Search for the cell housing the specified text and yield its (x, y) center coordinate. 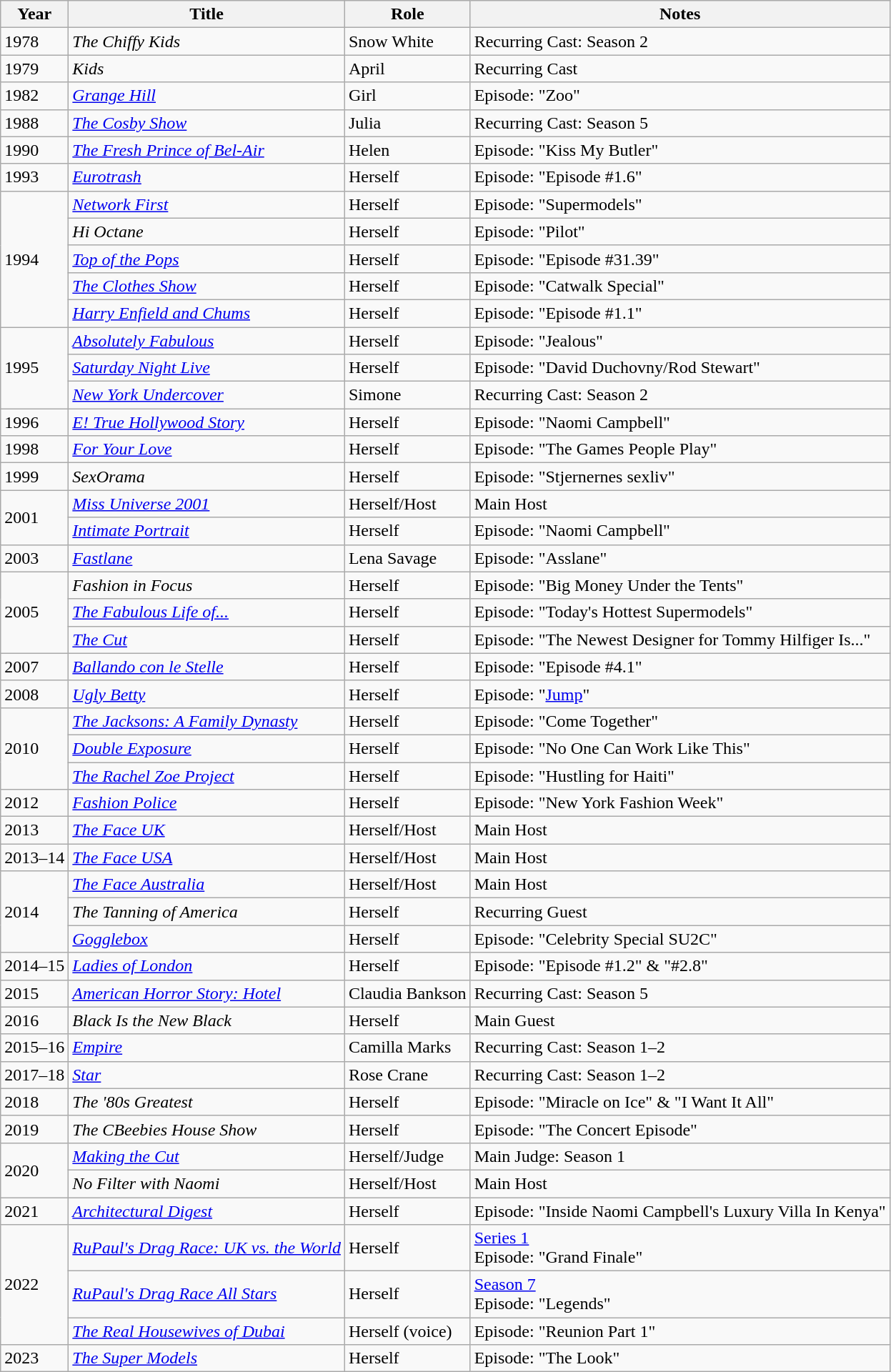
The Tanning of America (207, 912)
Episode: "Pilot" (680, 232)
Episode: "Episode #31.39" (680, 259)
Episode: "Stjernernes sexliv" (680, 477)
2021 (34, 1211)
RuPaul's Drag Race All Stars (207, 1295)
The Real Housewives of Dubai (207, 1331)
2014–15 (34, 966)
2014 (34, 912)
Episode: "Big Money Under the Tents" (680, 585)
2015 (34, 993)
Episode: "Episode #1.6" (680, 177)
Miss Universe 2001 (207, 504)
Grange Hill (207, 96)
Gogglebox (207, 939)
Episode: "Celebrity Special SU2C" (680, 939)
The Face UK (207, 830)
2008 (34, 694)
April (407, 69)
Episode: "The Newest Designer for Tommy Hilfiger Is..." (680, 640)
Ugly Betty (207, 694)
Helen (407, 150)
Herself (voice) (407, 1331)
Episode: "Episode #1.2" & "#2.8" (680, 966)
2013–14 (34, 857)
Episode: "Supermodels" (680, 204)
Fastlane (207, 558)
The Cosby Show (207, 123)
Recurring Cast (680, 69)
Episode: "Zoo" (680, 96)
The Fabulous Life of... (207, 612)
The Chiffy Kids (207, 41)
Series 1Episode: "Grand Finale" (680, 1248)
Double Exposure (207, 748)
Episode: "Jealous" (680, 341)
2015–16 (34, 1048)
Episode: "The Games People Play" (680, 449)
Absolutely Fabulous (207, 341)
2010 (34, 748)
Snow White (407, 41)
2005 (34, 612)
Title (207, 14)
Episode: "Inside Naomi Campbell's Luxury Villa In Kenya" (680, 1211)
Episode: "Asslane" (680, 558)
Saturday Night Live (207, 368)
2023 (34, 1358)
Episode: "Today's Hottest Supermodels" (680, 612)
Architectural Digest (207, 1211)
Episode: "No One Can Work Like This" (680, 748)
Main Guest (680, 1020)
Episode: "David Duchovny/Rod Stewart" (680, 368)
Ladies of London (207, 966)
American Horror Story: Hotel (207, 993)
1993 (34, 177)
Episode: "Episode #4.1" (680, 667)
Kids (207, 69)
2016 (34, 1020)
2003 (34, 558)
Episode: "Hustling for Haiti" (680, 775)
Episode: "Miracle on Ice" & "I Want It All" (680, 1102)
2013 (34, 830)
Camilla Marks (407, 1048)
2020 (34, 1170)
Notes (680, 14)
1996 (34, 422)
Network First (207, 204)
The '80s Greatest (207, 1102)
Herself/Judge (407, 1156)
2022 (34, 1285)
Ballando con le Stelle (207, 667)
1990 (34, 150)
Main Judge: Season 1 (680, 1156)
1982 (34, 96)
Year (34, 14)
Episode: "The Concert Episode" (680, 1129)
Episode: "Jump" (680, 694)
1999 (34, 477)
2019 (34, 1129)
Recurring Guest (680, 912)
Black Is the New Black (207, 1020)
Intimate Portrait (207, 531)
RuPaul's Drag Race: UK vs. the World (207, 1248)
1988 (34, 123)
1995 (34, 368)
Empire (207, 1048)
Season 7Episode: "Legends" (680, 1295)
The Super Models (207, 1358)
The Fresh Prince of Bel-Air (207, 150)
Episode: "Episode #1.1" (680, 313)
Rose Crane (407, 1075)
2001 (34, 517)
1998 (34, 449)
Star (207, 1075)
Episode: "Kiss My Butler" (680, 150)
The Face USA (207, 857)
For Your Love (207, 449)
Fashion Police (207, 803)
Hi Octane (207, 232)
Harry Enfield and Chums (207, 313)
E! True Hollywood Story (207, 422)
The Face Australia (207, 885)
Fashion in Focus (207, 585)
No Filter with Naomi (207, 1183)
Episode: "The Look" (680, 1358)
Episode: "Reunion Part 1" (680, 1331)
2007 (34, 667)
The Jacksons: A Family Dynasty (207, 721)
Making the Cut (207, 1156)
1978 (34, 41)
The Cut (207, 640)
2017–18 (34, 1075)
Girl (407, 96)
Episode: "Come Together" (680, 721)
Top of the Pops (207, 259)
Role (407, 14)
Eurotrash (207, 177)
1979 (34, 69)
Simone (407, 395)
Episode: "New York Fashion Week" (680, 803)
Lena Savage (407, 558)
The Rachel Zoe Project (207, 775)
SexOrama (207, 477)
Julia (407, 123)
The CBeebies House Show (207, 1129)
The Clothes Show (207, 286)
2012 (34, 803)
Claudia Bankson (407, 993)
2018 (34, 1102)
Episode: "Catwalk Special" (680, 286)
1994 (34, 259)
New York Undercover (207, 395)
